Provide the [X, Y] coordinate of the cell's center where the given text is located.  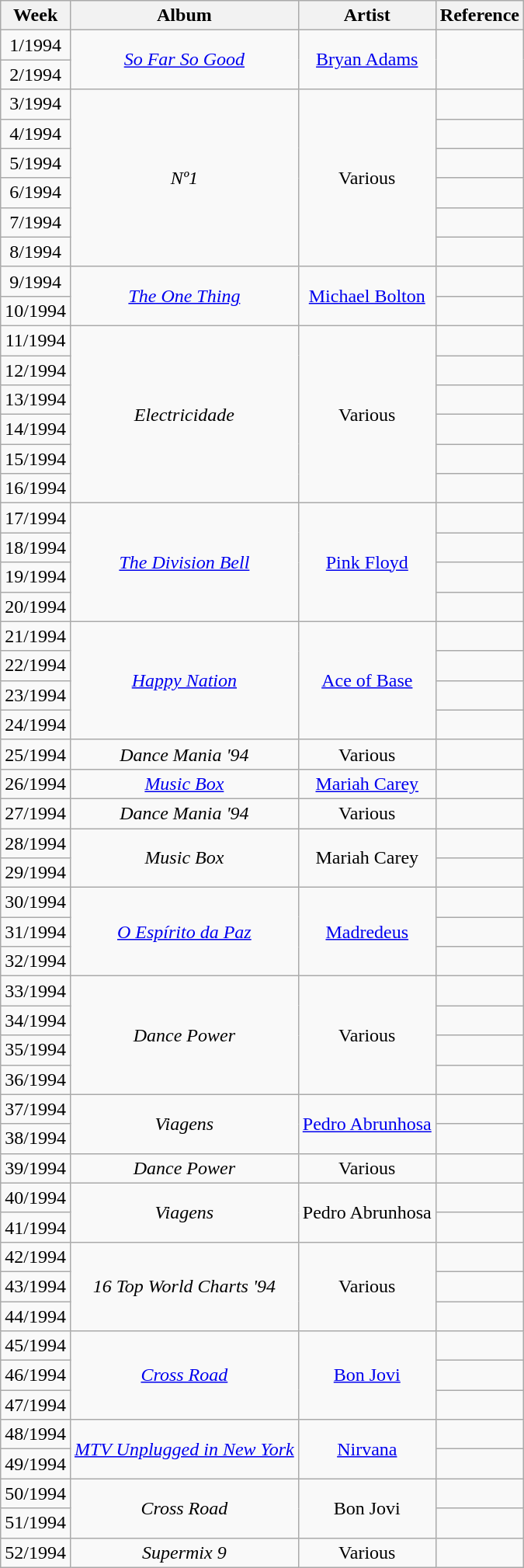
39/1994 [36, 1168]
22/1994 [36, 666]
33/1994 [36, 991]
40/1994 [36, 1198]
Bryan Adams [366, 60]
46/1994 [36, 1375]
37/1994 [36, 1109]
47/1994 [36, 1405]
28/1994 [36, 843]
26/1994 [36, 784]
Artist [366, 16]
35/1994 [36, 1050]
32/1994 [36, 961]
14/1994 [36, 429]
Madredeus [366, 932]
23/1994 [36, 695]
17/1994 [36, 518]
12/1994 [36, 370]
Nº1 [184, 178]
8/1994 [36, 252]
24/1994 [36, 725]
11/1994 [36, 340]
43/1994 [36, 1286]
51/1994 [36, 1523]
Ace of Base [366, 680]
30/1994 [36, 902]
31/1994 [36, 932]
34/1994 [36, 1020]
O Espírito da Paz [184, 932]
49/1994 [36, 1464]
45/1994 [36, 1346]
15/1994 [36, 459]
5/1994 [36, 163]
Electricidade [184, 414]
The One Thing [184, 296]
16/1994 [36, 488]
25/1994 [36, 754]
Album [184, 16]
Supermix 9 [184, 1552]
44/1994 [36, 1316]
21/1994 [36, 636]
16 Top World Charts '94 [184, 1286]
29/1994 [36, 873]
27/1994 [36, 813]
MTV Unplugged in New York [184, 1449]
2/1994 [36, 75]
6/1994 [36, 193]
Michael Bolton [366, 296]
20/1994 [36, 607]
52/1994 [36, 1552]
Reference [480, 16]
41/1994 [36, 1227]
Happy Nation [184, 680]
Week [36, 16]
The Division Bell [184, 562]
4/1994 [36, 134]
10/1994 [36, 311]
3/1994 [36, 104]
13/1994 [36, 400]
50/1994 [36, 1493]
19/1994 [36, 577]
Pink Floyd [366, 562]
36/1994 [36, 1080]
18/1994 [36, 548]
1/1994 [36, 45]
42/1994 [36, 1257]
48/1994 [36, 1434]
Nirvana [366, 1449]
7/1994 [36, 222]
So Far So Good [184, 60]
9/1994 [36, 281]
38/1994 [36, 1139]
